Locate the cell with the specified text and output its [X, Y] center coordinate. 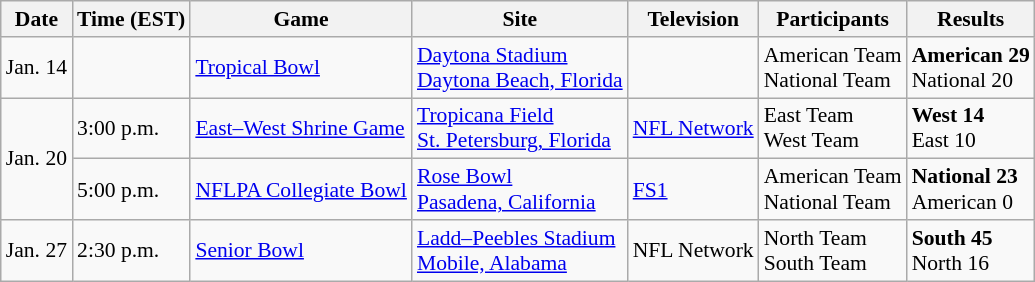
Jan. 14 [36, 68]
3:00 p.m. [131, 128]
Rose BowlPasadena, California [520, 190]
Ladd–Peebles StadiumMobile, Alabama [520, 250]
East–West Shrine Game [301, 128]
Game [301, 19]
American 29National 20 [971, 68]
East TeamWest Team [833, 128]
Tropical Bowl [301, 68]
Senior Bowl [301, 250]
Date [36, 19]
Television [694, 19]
Results [971, 19]
Time (EST) [131, 19]
National 23American 0 [971, 190]
Site [520, 19]
Jan. 20 [36, 159]
5:00 p.m. [131, 190]
2:30 p.m. [131, 250]
Daytona StadiumDaytona Beach, Florida [520, 68]
South 45North 16 [971, 250]
Tropicana FieldSt. Petersburg, Florida [520, 128]
FS1 [694, 190]
NFLPA Collegiate Bowl [301, 190]
West 14East 10 [971, 128]
North TeamSouth Team [833, 250]
Jan. 27 [36, 250]
Participants [833, 19]
